Return the [x, y] coordinate for the center point of the cell that contains the specified text.  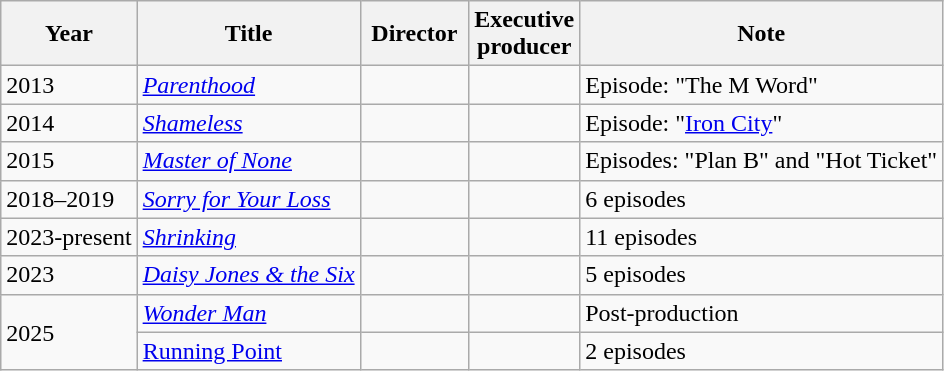
Daisy Jones & the Six [248, 275]
Episodes: "Plan B" and "Hot Ticket" [762, 161]
Shrinking [248, 237]
Director [414, 34]
Parenthood [248, 85]
Year [69, 34]
2014 [69, 123]
Wonder Man [248, 313]
2025 [69, 332]
Note [762, 34]
6 episodes [762, 199]
2013 [69, 85]
2023-present [69, 237]
11 episodes [762, 237]
Executiveproducer [524, 34]
Sorry for Your Loss [248, 199]
Shameless [248, 123]
2 episodes [762, 351]
Episode: "Iron City" [762, 123]
2018–2019 [69, 199]
2015 [69, 161]
Title [248, 34]
Episode: "The M Word" [762, 85]
5 episodes [762, 275]
Post-production [762, 313]
2023 [69, 275]
Running Point [248, 351]
Master of None [248, 161]
